Search for the cell housing the specified text and yield its [X, Y] center coordinate. 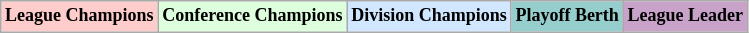
League Champions [80, 16]
Division Champions [429, 16]
Playoff Berth [567, 16]
Conference Champions [252, 16]
League Leader [685, 16]
